Find where the given text appears and provide that cell's center as (x, y) coordinate. 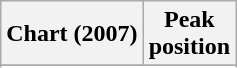
Chart (2007) (72, 34)
Peakposition (189, 34)
